For the text-containing cell, return its midpoint in [X, Y] coordinate format. 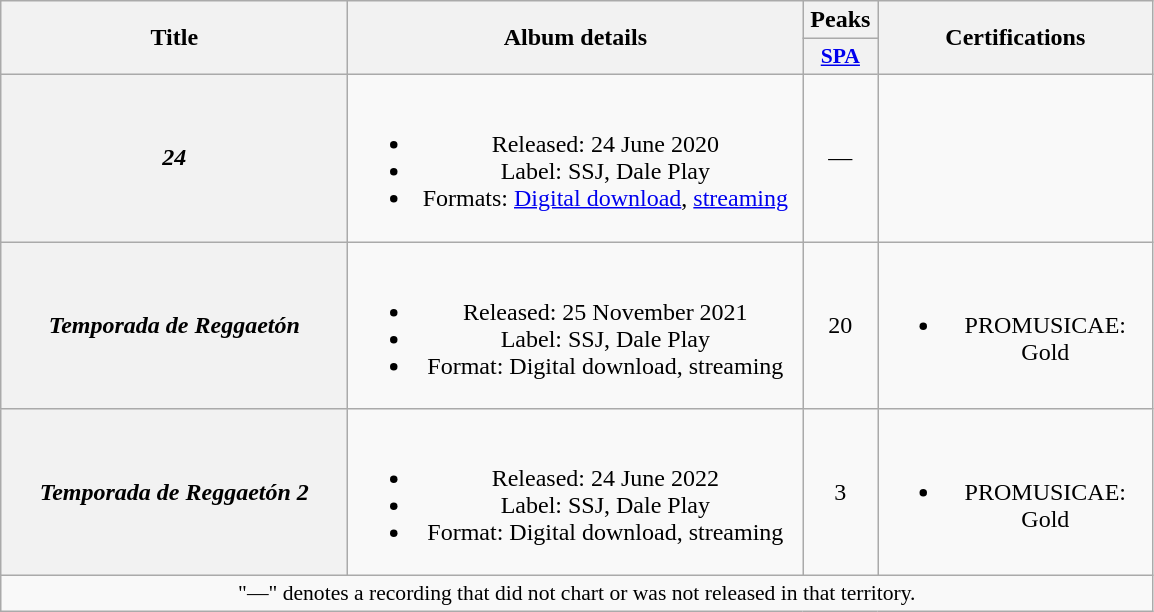
Released: 25 November 2021Label: SSJ, Dale PlayFormat: Digital download, streaming [576, 326]
24 [174, 158]
Peaks [840, 20]
Released: 24 June 2020Label: SSJ, Dale PlayFormats: Digital download, streaming [576, 158]
Temporada de Reggaetón 2 [174, 492]
SPA [840, 57]
3 [840, 492]
Released: 24 June 2022Label: SSJ, Dale PlayFormat: Digital download, streaming [576, 492]
"—" denotes a recording that did not chart or was not released in that territory. [577, 594]
— [840, 158]
Temporada de Reggaetón [174, 326]
Certifications [1016, 38]
Album details [576, 38]
20 [840, 326]
Title [174, 38]
